Extract the [x, y] coordinate from the center of the cell holding the provided text.  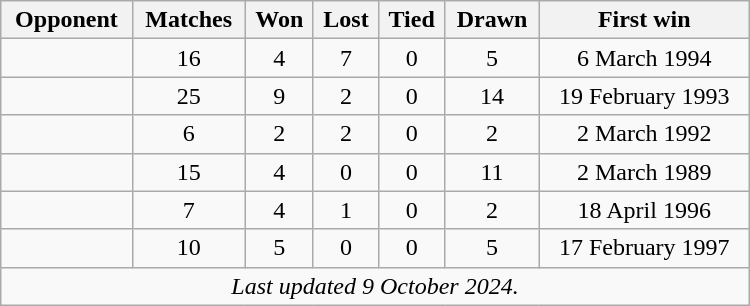
25 [188, 96]
14 [492, 96]
6 March 1994 [644, 58]
Tied [412, 20]
15 [188, 172]
First win [644, 20]
10 [188, 248]
19 February 1993 [644, 96]
1 [346, 210]
17 February 1997 [644, 248]
9 [279, 96]
6 [188, 134]
Drawn [492, 20]
Opponent [66, 20]
2 March 1992 [644, 134]
Last updated 9 October 2024. [375, 286]
Matches [188, 20]
Won [279, 20]
16 [188, 58]
11 [492, 172]
Lost [346, 20]
2 March 1989 [644, 172]
18 April 1996 [644, 210]
